Scan for the cell matching the given text and deliver its [X, Y] coordinate at center. 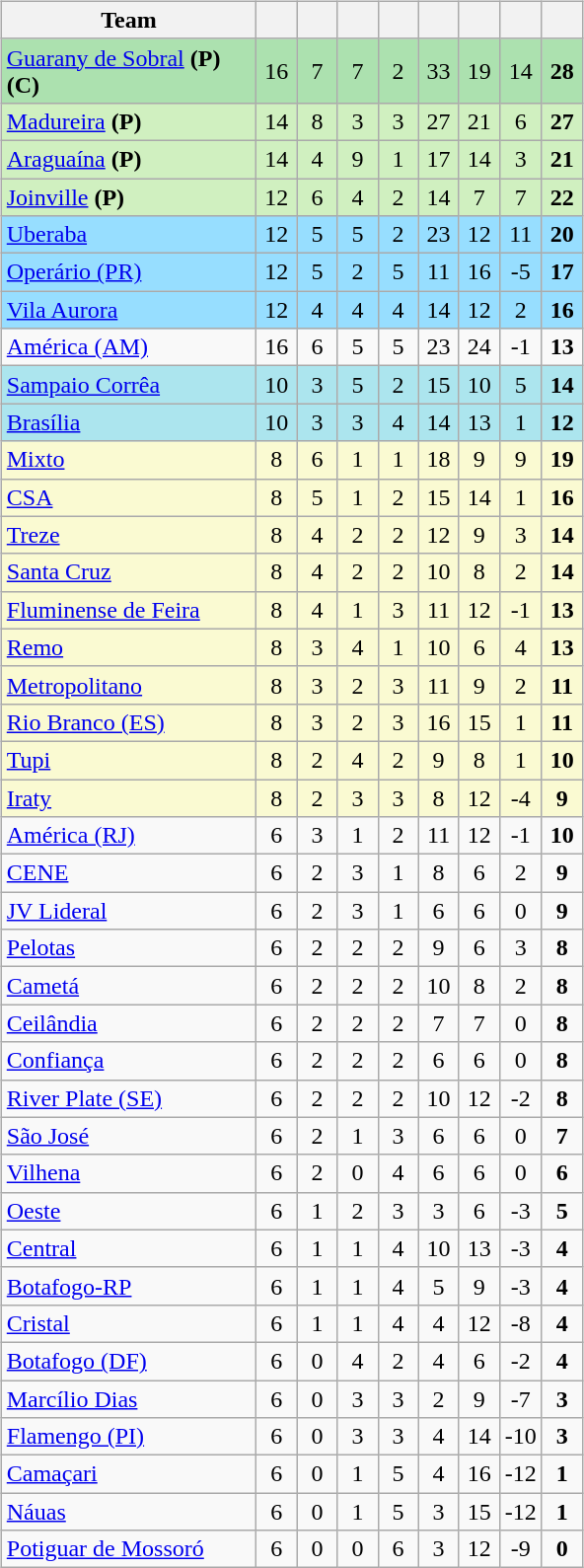
-7 [521, 1398]
Confiança [128, 1061]
Treze [128, 535]
-9 [521, 1549]
América (RJ) [128, 836]
Iraty [128, 798]
Ceilândia [128, 1023]
Marcílio Dias [128, 1398]
Guarany de Sobral (P) (C) [128, 71]
20 [562, 235]
Remo [128, 647]
-8 [521, 1323]
Vila Aurora [128, 310]
Cametá [128, 986]
Team [128, 20]
33 [438, 71]
JV Lideral [128, 911]
Sampaio Corrêa [128, 385]
Araguaína (P) [128, 159]
Tupi [128, 760]
Náuas [128, 1512]
River Plate (SE) [128, 1098]
Flamengo (PI) [128, 1437]
Joinville (P) [128, 196]
Santa Cruz [128, 572]
18 [438, 460]
Cristal [128, 1323]
Oeste [128, 1211]
Potiguar de Mossoró [128, 1549]
Uberaba [128, 235]
22 [562, 196]
São José [128, 1136]
Camaçari [128, 1474]
CSA [128, 497]
24 [479, 347]
-4 [521, 798]
Madureira (P) [128, 121]
Rio Branco (ES) [128, 722]
Mixto [128, 460]
Brasília [128, 422]
Fluminense de Feira [128, 610]
Botafogo-RP [128, 1286]
-10 [521, 1437]
Metropolitano [128, 685]
América (AM) [128, 347]
Central [128, 1248]
28 [562, 71]
Vilhena [128, 1173]
-5 [521, 272]
Operário (PR) [128, 272]
Botafogo (DF) [128, 1361]
CENE [128, 873]
Pelotas [128, 948]
